Extract the [x, y] coordinate from the center of the cell holding the provided text.  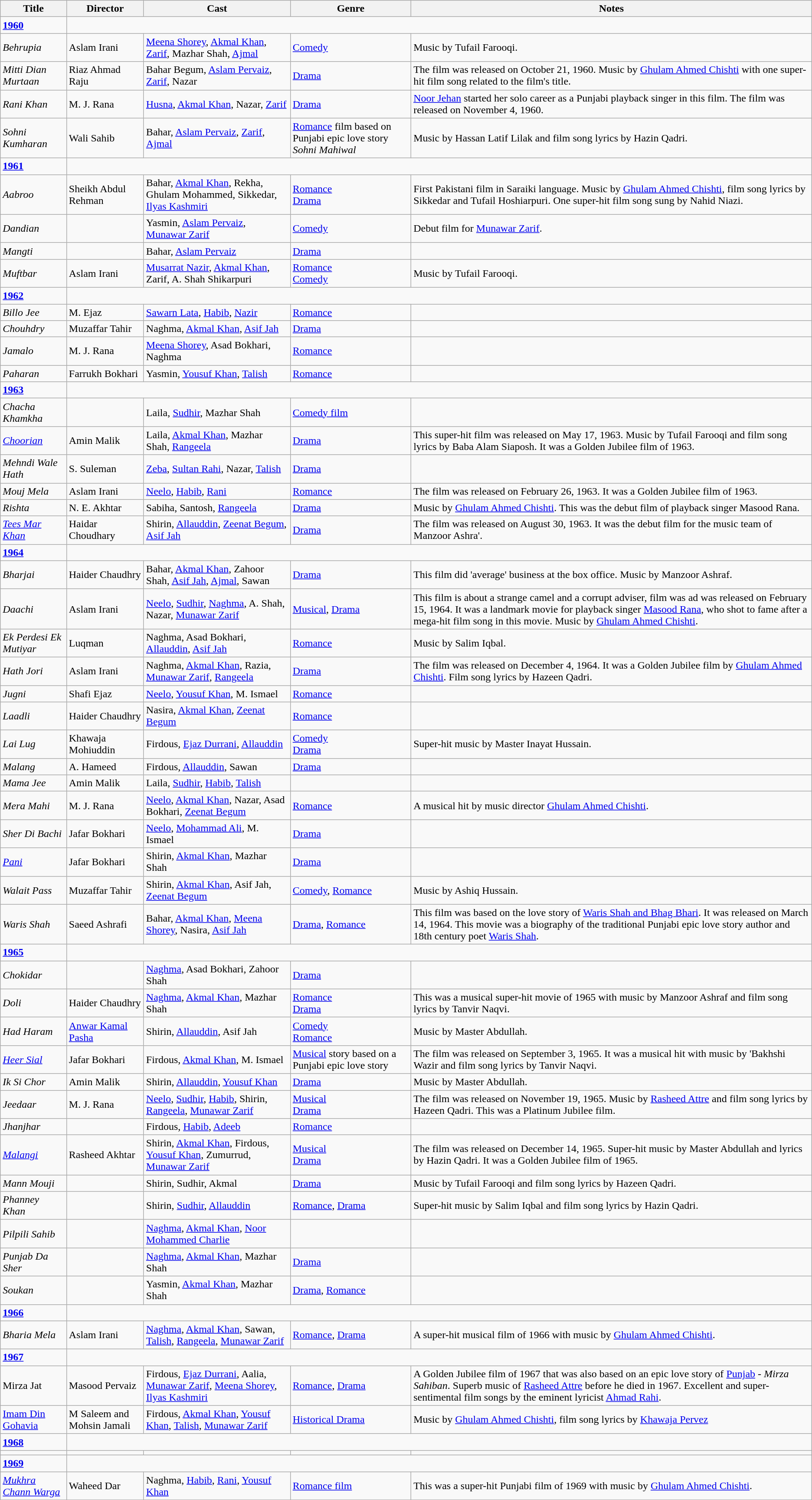
Anwar Kamal Pasha [105, 1031]
Naghma, Habib, Rani, Yousuf Khan [217, 1486]
Mama Jee [34, 783]
Sher Di Bachi [34, 834]
1968 [34, 1442]
Music by Ghulam Ahmed Chishti. This was the debut film of playback singer Masood Rana. [612, 508]
Husna, Akmal Khan, Nazar, Zarif [217, 104]
Jamalo [34, 351]
S. Suleman [105, 469]
This film did 'average' business at the box office. Music by Manzoor Ashraf. [612, 574]
Musarrat Nazir, Akmal Khan, Zarif, A. Shah Shikarpuri [217, 273]
1966 [34, 1313]
Malang [34, 767]
Music by Hassan Latif Lilak and film song lyrics by Hazin Qadri. [612, 138]
Shirin, Sudhir, Akmal [217, 1183]
Zeba, Sultan Rahi, Nazar, Talish [217, 469]
1963 [34, 390]
Firdous, Ejaz Durrani, Aalia, Munawar Zarif, Meena Shorey, Ilyas Kashmiri [217, 1385]
Dandian [34, 228]
Choorian [34, 441]
1961 [34, 166]
Imam Din Gohavia [34, 1420]
Ik Si Chor [34, 1082]
Doli [34, 1003]
Firdous, Ejaz Durrani, Allauddin [217, 745]
1965 [34, 952]
Title [34, 9]
Mehndi Wale Hath [34, 469]
Soukan [34, 1290]
Music by Ashiq Hussain. [612, 890]
Mitti Dian Murtaan [34, 75]
The film was released on August 30, 1963. It was the debut film for the music team of Manzoor Ashra'. [612, 530]
Shirin, Allauddin, Yousuf Khan [217, 1082]
Mera Mahi [34, 805]
Pilpili Sahib [34, 1234]
This was a super-hit Punjabi film of 1969 with music by Ghulam Ahmed Chishti. [612, 1486]
The film was released on December 4, 1964. It was a Golden Jubilee film by Ghulam Ahmed Chishti. Film song lyrics by Hazeen Qadri. [612, 671]
Debut film for Munawar Zarif. [612, 228]
Hath Jori [34, 671]
Rasheed Akhtar [105, 1155]
Naghma, Asad Bokhari, Zahoor Shah [217, 975]
A musical hit by music director Ghulam Ahmed Chishti. [612, 805]
Meena Shorey, Akmal Khan, Zarif, Mazhar Shah, Ajmal [217, 48]
Sheikh Abdul Rehman [105, 194]
Notes [612, 9]
Neelo, Sudhir, Habib, Shirin, Rangeela, Munawar Zarif [217, 1104]
Neelo, Akmal Khan, Nazar, Asad Bokhari, Zeenat Begum [217, 805]
Bahar, Aslam Pervaiz, Zarif, Ajmal [217, 138]
Malangi [34, 1155]
The film was released on September 3, 1965. It was a musical hit with music by 'Bakhshi Wazir and film song lyrics by Tanvir Naqvi. [612, 1060]
Rishta [34, 508]
Tees Mar Khan [34, 530]
1960 [34, 25]
Paharan [34, 374]
Super-hit music by Master Inayat Hussain. [612, 745]
Comedy film [350, 412]
The film was released on November 19, 1965. Music by Rasheed Attre and film song lyrics by Hazeen Qadri. This was a Platinum Jubilee film. [612, 1104]
Neelo, Mohammad Ali, M. Ismael [217, 834]
Sabiha, Santosh, Rangeela [217, 508]
Bharia Mela [34, 1335]
Director [105, 9]
M Saleem and Mohsin Jamali [105, 1420]
Yasmin, Akmal Khan, Mazhar Shah [217, 1290]
RomanceComedy [350, 273]
Phanney Khan [34, 1205]
1962 [34, 295]
Waheed Dar [105, 1486]
Romance film [350, 1486]
Meena Shorey, Asad Bokhari, Naghma [217, 351]
Bahar, Aslam Pervaiz [217, 251]
Masood Pervaiz [105, 1385]
Naghma, Akmal Khan, Asif Jah [217, 329]
Sawarn Lata, Habib, Nazir [217, 312]
Ek Perdesi Ek Mutiyar [34, 643]
Firdous, Allauddin, Sawan [217, 767]
Comedy Romance [350, 1031]
Billo Jee [34, 312]
This was a musical super-hit movie of 1965 with music by Manzoor Ashraf and film song lyrics by Tanvir Naqvi. [612, 1003]
Saeed Ashrafi [105, 924]
Shirin, Allauddin, Asif Jah [217, 1031]
N. E. Akhtar [105, 508]
Khawaja Mohiuddin [105, 745]
Daachi [34, 609]
Naghma, Akmal Khan, Razia, Munawar Zarif, Rangeela [217, 671]
The film was released on December 14, 1965. Super-hit music by Master Abdullah and lyrics by Hazin Qadri. It was a Golden Jubilee film of 1965. [612, 1155]
Pani [34, 862]
Riaz Ahmad Raju [105, 75]
Bahar Begum, Aslam Pervaiz, Zarif, Nazar [217, 75]
Rani Khan [34, 104]
1967 [34, 1357]
Naghma, Akmal Khan, Sawan, Talish, Rangeela, Munawar Zarif [217, 1335]
Neelo, Yousuf Khan, M. Ismael [217, 694]
A super-hit musical film of 1966 with music by Ghulam Ahmed Chishti. [612, 1335]
Music by Salim Iqbal. [612, 643]
Chouhdry [34, 329]
Nasira, Akmal Khan, Zeenat Begum [217, 716]
1969 [34, 1463]
Firdous, Akmal Khan, Yousuf Khan, Talish, Munawar Zarif [217, 1420]
Shirin, Allauddin, Zeenat Begum, Asif Jah [217, 530]
Jeedaar [34, 1104]
Musical, Drama [350, 609]
Shirin, Sudhir, Allauddin [217, 1205]
Romance film based on Punjabi epic love story Sohni Mahiwal [350, 138]
Bahar, Akmal Khan, Meena Shorey, Nasira, Asif Jah [217, 924]
Bahar, Akmal Khan, Zahoor Shah, Asif Jah, Ajmal, Sawan [217, 574]
Shirin, Akmal Khan, Mazhar Shah [217, 862]
Neelo, Habib, Rani [217, 491]
Jhanjhar [34, 1127]
A. Hameed [105, 767]
The film was released on October 21, 1960. Music by Ghulam Ahmed Chishti with one super-hit film song related to the film's title. [612, 75]
Had Haram [34, 1031]
Bahar, Akmal Khan, Rekha, Ghulam Mohammed, Sikkedar, Ilyas Kashmiri [217, 194]
Laila, Sudhir, Mazhar Shah [217, 412]
Historical Drama [350, 1420]
Musical story based on a Punjabi epic love story [350, 1060]
Firdous, Akmal Khan, M. Ismael [217, 1060]
Naghma, Akmal Khan, Noor Mohammed Charlie [217, 1234]
Music by Tufail Farooqi and film song lyrics by Hazeen Qadri. [612, 1183]
Neelo, Sudhir, Naghma, A. Shah, Nazar, Munawar Zarif [217, 609]
Punjab Da Sher [34, 1262]
Aabroo [34, 194]
Farrukh Bokhari [105, 374]
Genre [350, 9]
Walait Pass [34, 890]
Mann Mouji [34, 1183]
The film was released on February 26, 1963. It was a Golden Jubilee film of 1963. [612, 491]
Shafi Ejaz [105, 694]
Mangti [34, 251]
Laila, Sudhir, Habib, Talish [217, 783]
Comedy, Romance [350, 890]
Cast [217, 9]
Firdous, Habib, Adeeb [217, 1127]
Mouj Mela [34, 491]
ComedyDrama [350, 745]
Shirin, Akmal Khan, Firdous, Yousuf Khan, Zumurrud, Munawar Zarif [217, 1155]
Lai Lug [34, 745]
Laila, Akmal Khan, Mazhar Shah, Rangeela [217, 441]
Yasmin, Yousuf Khan, Talish [217, 374]
Jugni [34, 694]
Haidar Choudhary [105, 530]
Wali Sahib [105, 138]
Muftbar [34, 273]
Mukhra Chann Warga [34, 1486]
Sohni Kumharan [34, 138]
Shirin, Akmal Khan, Asif Jah, Zeenat Begum [217, 890]
Laadli [34, 716]
1964 [34, 552]
Mirza Jat [34, 1385]
Waris Shah [34, 924]
M. Ejaz [105, 312]
Chokidar [34, 975]
Yasmin, Aslam Pervaiz, Munawar Zarif [217, 228]
Music by Ghulam Ahmed Chishti, film song lyrics by Khawaja Pervez [612, 1420]
Behrupia [34, 48]
Heer Sial [34, 1060]
Super-hit music by Salim Iqbal and film song lyrics by Hazin Qadri. [612, 1205]
Chacha Khamkha [34, 412]
Naghma, Asad Bokhari, Allauddin, Asif Jah [217, 643]
Bharjai [34, 574]
Noor Jehan started her solo career as a Punjabi playback singer in this film. The film was released on November 4, 1960. [612, 104]
Luqman [105, 643]
